Find where the given text appears and provide that cell's center as [x, y] coordinate. 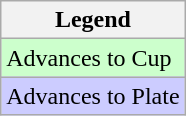
Advances to Cup [93, 58]
Advances to Plate [93, 96]
Legend [93, 20]
